Locate the cell with the specified text and output its [X, Y] center coordinate. 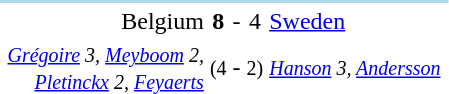
8 [218, 21]
Sweden [355, 21]
- [236, 21]
Belgium [106, 21]
4 [255, 21]
